From the cell containing the given text, extract its center point as [x, y] coordinate. 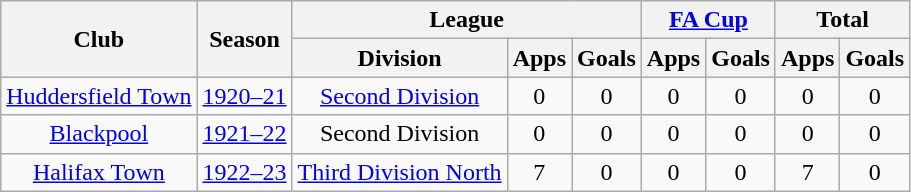
1922–23 [244, 172]
Blackpool [99, 134]
League [466, 20]
Division [400, 58]
1921–22 [244, 134]
Club [99, 39]
1920–21 [244, 96]
FA Cup [708, 20]
Huddersfield Town [99, 96]
Total [842, 20]
Season [244, 39]
Halifax Town [99, 172]
Third Division North [400, 172]
